Find where the given text appears and provide that cell's center as (X, Y) coordinate. 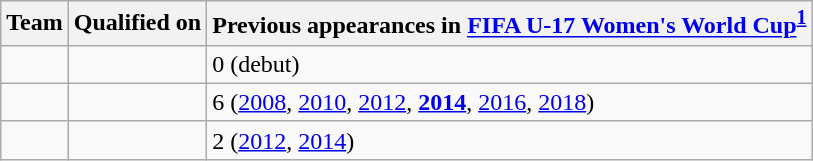
Previous appearances in FIFA U-17 Women's World Cup1 (510, 24)
Team (35, 24)
2 (2012, 2014) (510, 140)
6 (2008, 2010, 2012, 2014, 2016, 2018) (510, 102)
Qualified on (137, 24)
0 (debut) (510, 64)
